Scan for the cell matching the given text and deliver its [x, y] coordinate at center. 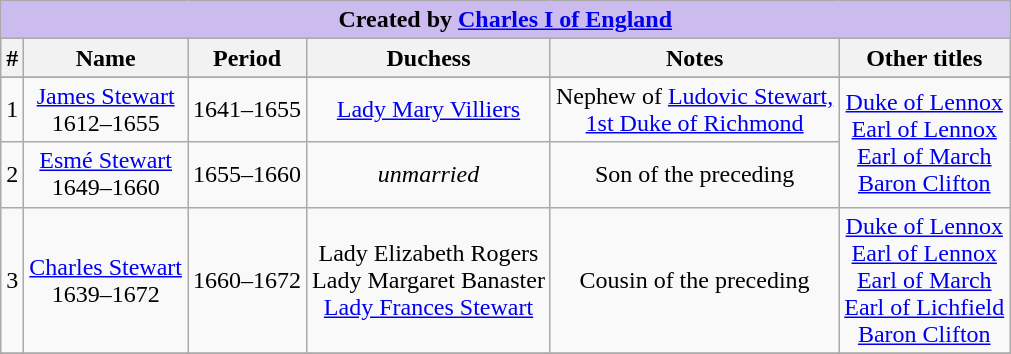
1641–1655 [248, 110]
Duchess [429, 58]
Nephew of Ludovic Stewart,1st Duke of Richmond [694, 110]
# [12, 58]
1 [12, 110]
Son of the preceding [694, 174]
unmarried [429, 174]
Esmé Stewart1649–1660 [106, 174]
Lady Mary Villiers [429, 110]
Period [248, 58]
Duke of LennoxEarl of LennoxEarl of MarchBaron Clifton [924, 142]
Lady Elizabeth RogersLady Margaret BanasterLady Frances Stewart [429, 280]
3 [12, 280]
Created by Charles I of England [506, 20]
2 [12, 174]
Other titles [924, 58]
1660–1672 [248, 280]
Duke of LennoxEarl of LennoxEarl of March Earl of LichfieldBaron Clifton [924, 280]
Notes [694, 58]
James Stewart1612–1655 [106, 110]
1655–1660 [248, 174]
Name [106, 58]
Charles Stewart1639–1672 [106, 280]
Cousin of the preceding [694, 280]
